Output the [X, Y] coordinate of the center of the cell containing the given text.  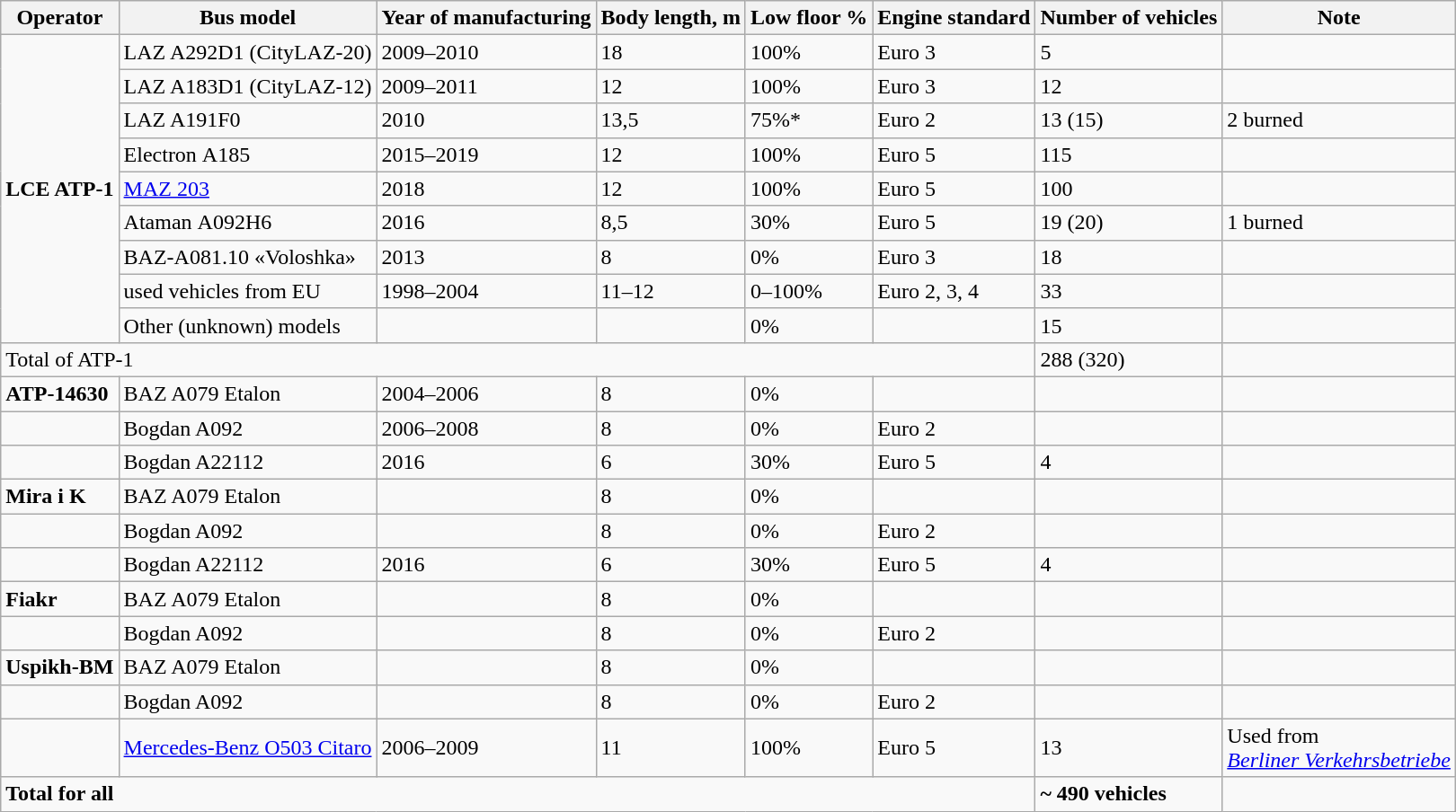
BAZ-А081.10 «Voloshka» [248, 257]
2009–2010 [486, 52]
2006–2008 [486, 428]
Uspikh-BM [59, 667]
2009–2011 [486, 86]
11–12 [670, 291]
Euro 2, 3, 4 [954, 291]
LCE ATP-1 [59, 189]
Total of ATP-1 [518, 359]
2004–2006 [486, 393]
2018 [486, 189]
Number of vehicles [1129, 18]
Total for all [518, 794]
8,5 [670, 223]
Mercedes-Benz O503 Citaro [248, 747]
5 [1129, 52]
Year of manufacturing [486, 18]
33 [1129, 291]
2015–2019 [486, 154]
1998–2004 [486, 291]
Mira i K [59, 497]
MAZ 203 [248, 189]
LAZ A191F0 [248, 120]
2 burned [1339, 120]
75%* [809, 120]
ATP-14630 [59, 393]
Electron А185 [248, 154]
288 (320) [1129, 359]
Operator [59, 18]
LAZ A183D1 (CityLAZ-12) [248, 86]
13,5 [670, 120]
Fiakr [59, 599]
1 burned [1339, 223]
0–100% [809, 291]
LAZ A292D1 (CityLAZ-20) [248, 52]
Used fromBerliner Verkehrsbetriebe [1339, 747]
100 [1129, 189]
15 [1129, 325]
Other (unknown) models [248, 325]
2013 [486, 257]
~ 490 vehicles [1129, 794]
Bus model [248, 18]
13 (15) [1129, 120]
Low floor % [809, 18]
13 [1129, 747]
Note [1339, 18]
used vehicles from EU [248, 291]
19 (20) [1129, 223]
11 [670, 747]
Body length, m [670, 18]
2010 [486, 120]
115 [1129, 154]
2006–2009 [486, 747]
Ataman А092H6 [248, 223]
Engine standard [954, 18]
